From the cell containing the given text, extract its center point as [X, Y] coordinate. 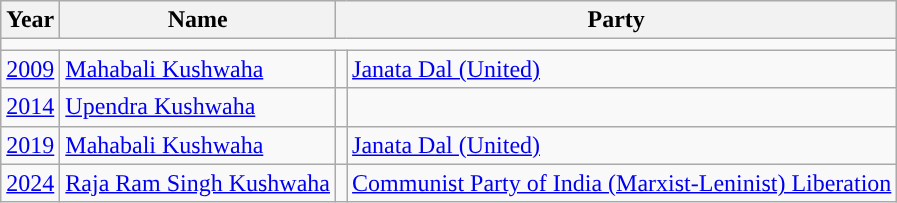
Upendra Kushwaha [198, 107]
Name [198, 20]
2009 [30, 69]
Year [30, 20]
Party [616, 20]
2024 [30, 183]
Raja Ram Singh Kushwaha [198, 183]
2014 [30, 107]
Communist Party of India (Marxist-Leninist) Liberation [622, 183]
2019 [30, 145]
